Identify which cell holds the provided text, then report its (x, y) central coordinate. 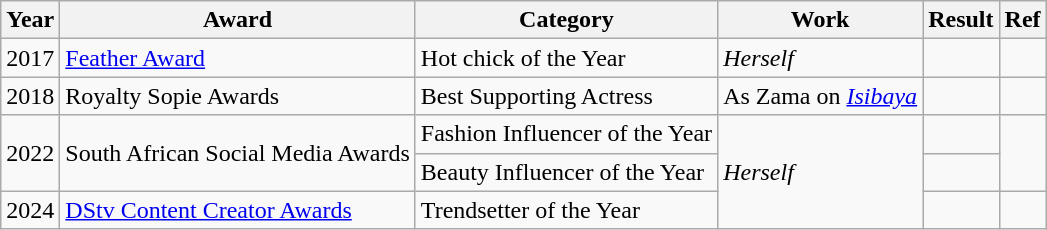
2017 (30, 58)
2024 (30, 210)
South African Social Media Awards (238, 153)
Hot chick of the Year (566, 58)
Feather Award (238, 58)
Work (820, 20)
Ref (1022, 20)
Royalty Sopie Awards (238, 96)
Category (566, 20)
Trendsetter of the Year (566, 210)
Fashion Influencer of the Year (566, 134)
2018 (30, 96)
2022 (30, 153)
Award (238, 20)
DStv Content Creator Awards (238, 210)
As Zama on Isibaya (820, 96)
Beauty Influencer of the Year (566, 172)
Result (961, 20)
Year (30, 20)
Best Supporting Actress (566, 96)
